Output the (x, y) coordinate of the center of the cell containing the given text.  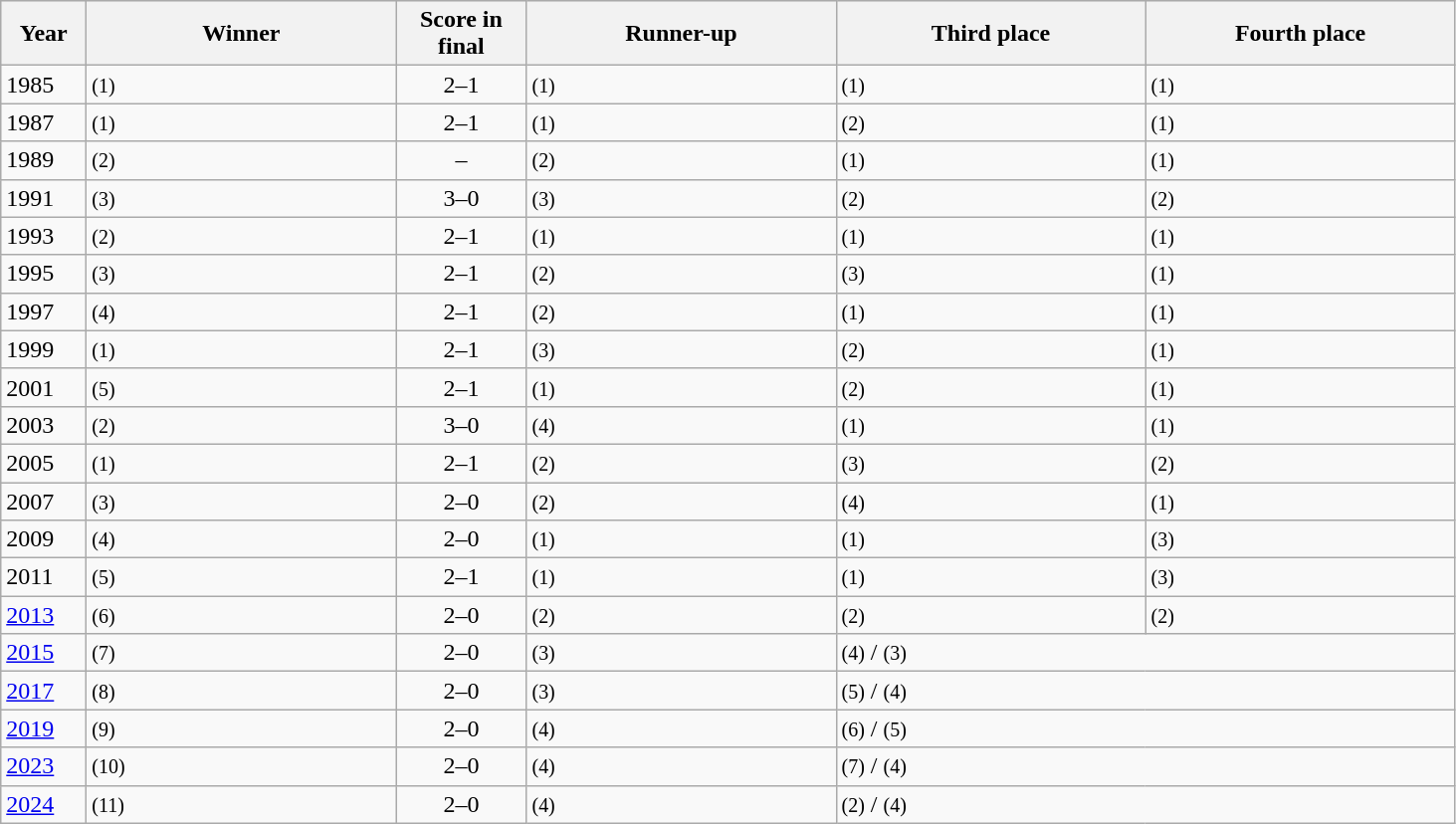
2009 (44, 539)
2013 (44, 615)
(6) / (5) (1145, 728)
2001 (44, 387)
2024 (44, 804)
1993 (44, 236)
(10) (241, 766)
2011 (44, 577)
1987 (44, 122)
(8) (241, 691)
(11) (241, 804)
2015 (44, 653)
– (462, 160)
2007 (44, 501)
1997 (44, 311)
1995 (44, 274)
(4) / (3) (1145, 653)
2005 (44, 463)
2023 (44, 766)
Third place (991, 34)
(5) / (4) (1145, 691)
1991 (44, 198)
(6) (241, 615)
(2) / (4) (1145, 804)
2017 (44, 691)
Year (44, 34)
1989 (44, 160)
2019 (44, 728)
Score in final (462, 34)
1985 (44, 85)
Fourth place (1300, 34)
(9) (241, 728)
(7) / (4) (1145, 766)
Winner (241, 34)
Runner-up (681, 34)
1999 (44, 349)
(7) (241, 653)
2003 (44, 425)
